Return the [X, Y] coordinate for the center point of the cell that contains the specified text.  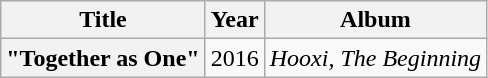
2016 [234, 58]
Hooxi, The Beginning [375, 58]
Title [103, 20]
Year [234, 20]
"Together as One" [103, 58]
Album [375, 20]
